Search for the cell housing the specified text and yield its [x, y] center coordinate. 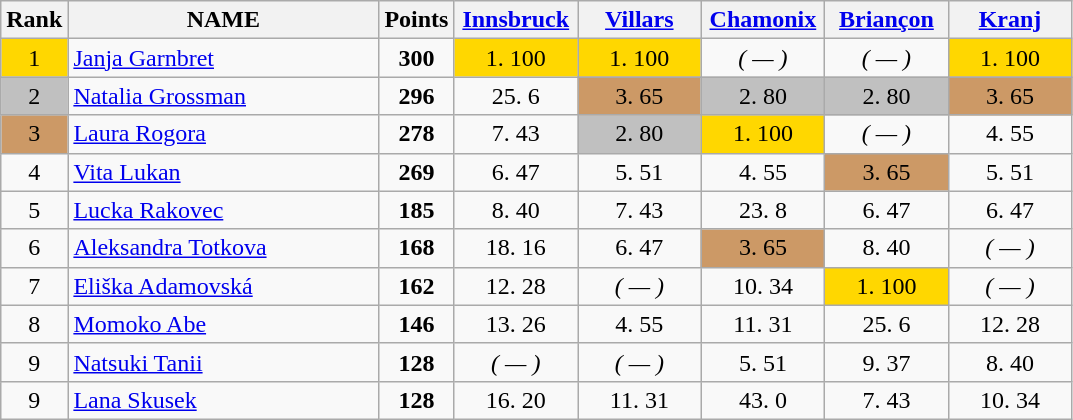
NAME [224, 20]
Briançon [887, 20]
Vita Lukan [224, 172]
8 [34, 324]
146 [416, 324]
Points [416, 20]
6 [34, 248]
168 [416, 248]
16. 20 [516, 400]
13. 26 [516, 324]
18. 16 [516, 248]
4 [34, 172]
23. 8 [763, 210]
Villars [640, 20]
300 [416, 58]
278 [416, 134]
296 [416, 96]
Janja Garnbret [224, 58]
9. 37 [887, 362]
Lucka Rakovec [224, 210]
Natsuki Tanii [224, 362]
Chamonix [763, 20]
43. 0 [763, 400]
Lana Skusek [224, 400]
269 [416, 172]
Aleksandra Totkova [224, 248]
Kranj [1010, 20]
Laura Rogora [224, 134]
Natalia Grossman [224, 96]
185 [416, 210]
7 [34, 286]
2 [34, 96]
Rank [34, 20]
Momoko Abe [224, 324]
Eliška Adamovská [224, 286]
3 [34, 134]
162 [416, 286]
1 [34, 58]
5 [34, 210]
Innsbruck [516, 20]
